Locate the cell with the specified text and output its [X, Y] center coordinate. 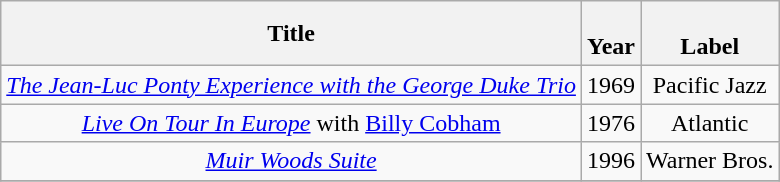
Atlantic [709, 123]
1996 [610, 161]
1969 [610, 85]
The Jean-Luc Ponty Experience with the George Duke Trio [292, 85]
Title [292, 34]
1976 [610, 123]
Year [610, 34]
Label [709, 34]
Pacific Jazz [709, 85]
Live On Tour In Europe with Billy Cobham [292, 123]
Muir Woods Suite [292, 161]
Warner Bros. [709, 161]
